Provide the (X, Y) coordinate of the cell's center where the given text is located.  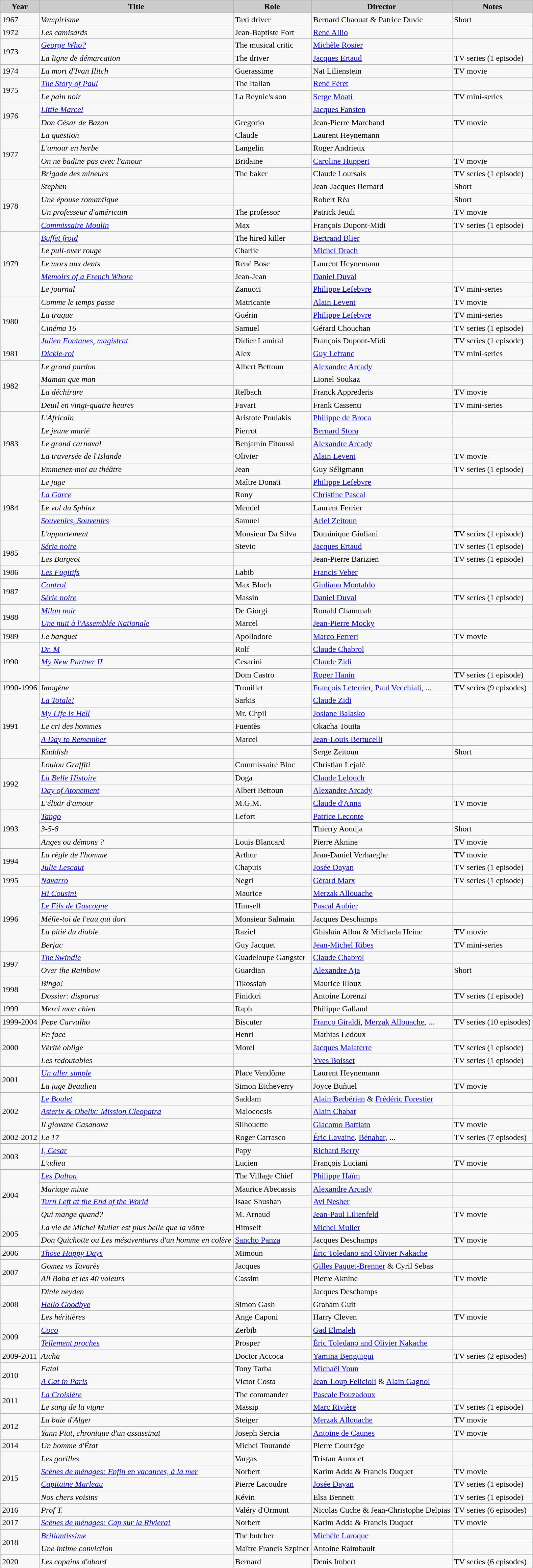
The Swindle (136, 957)
Antoine Raimbault (382, 1548)
1992 (20, 784)
Maurice Abecassis (272, 1189)
Brillantissime (136, 1536)
Franck Apprederis (382, 392)
Ariel Zeitoun (382, 521)
2007 (20, 1272)
Roger Hanin (382, 675)
Yves Boisset (382, 1060)
Claude Lelouch (382, 777)
Max (272, 225)
TV series (9 episodes) (492, 688)
Le cri des hommes (136, 726)
Loulou Graffiti (136, 765)
Mimoun (272, 1253)
2002-2012 (20, 1137)
Le mors aux dents (136, 264)
1995 (20, 880)
Doctor Accoca (272, 1356)
Commissaire Moulin (136, 225)
Emmenez-moi au théâtre (136, 469)
Caroline Huppert (382, 161)
Il giovane Casanova (136, 1124)
Director (382, 7)
George Who? (136, 45)
La mort d'Ivan Ilitch (136, 71)
En face (136, 1035)
Une épouse romantique (136, 200)
2002 (20, 1112)
Stephen (136, 187)
L'élixir d'amour (136, 803)
La Belle Histoire (136, 777)
Aristote Poulakis (272, 418)
Chapuis (272, 868)
François Luciani (382, 1163)
René Allio (382, 32)
Richard Berry (382, 1150)
Guérin (272, 315)
Trouillet (272, 688)
Valéry d'Ormont (272, 1510)
Mathias Ledoux (382, 1035)
Role (272, 7)
Jean-Baptiste Fort (272, 32)
Le grand carnaval (136, 444)
Fuentès (272, 726)
La pitié du diable (136, 932)
Arthur (272, 855)
La vie de Michel Muller est plus belle que la vôtre (136, 1227)
Pierrot (272, 431)
Prosper (272, 1343)
La Totale! (136, 700)
Thierry Aoudja (382, 829)
Anges ou démons ? (136, 842)
Jean-Jean (272, 276)
Monsieur Da Silva (272, 533)
Rolf (272, 649)
Le journal (136, 289)
2016 (20, 1510)
La Garce (136, 495)
Matricante (272, 302)
Comme le temps passe (136, 302)
Louis Blancard (272, 842)
2017 (20, 1523)
Le juge (136, 482)
Gomez vs Tavarès (136, 1266)
Over the Rainbow (136, 970)
Tango (136, 816)
Bernard Chaouat & Patrice Duvic (382, 20)
Gérard Chouchan (382, 328)
The Story of Paul (136, 84)
Serge Moati (382, 97)
1986 (20, 572)
Aïcha (136, 1356)
2004 (20, 1195)
My New Partner II (136, 662)
Jean-Louis Bertucelli (382, 739)
Simon Etcheverry (272, 1086)
Okacha Touita (382, 726)
Une intime conviction (136, 1548)
Franco Giraldi, Merzak Allouache, ... (382, 1022)
Jean-Daniel Verhaeghe (382, 855)
Bingo! (136, 983)
La juge Beaulieu (136, 1086)
Milan noir (136, 611)
1980 (20, 321)
Brigade des mineurs (136, 174)
Vérité oblige (136, 1047)
M. Arnaud (272, 1215)
L'Africain (136, 418)
Steiger (272, 1420)
Control (136, 585)
TV series (2 episodes) (492, 1356)
Un aller simple (136, 1073)
Massin (272, 598)
Hi Cousin! (136, 893)
Claude Loursais (382, 174)
Dickie-roi (136, 353)
Deuil en vingt-quatre heures (136, 405)
Michèle Rosier (382, 45)
Mr. Chpil (272, 713)
La ligne de démarcation (136, 58)
Massip (272, 1407)
Nicolas Cuche & Jean-Christophe Delpias (382, 1510)
De Giorgi (272, 611)
Charlie (272, 251)
Jean-Michel Ribes (382, 945)
Kévin (272, 1497)
Biscuter (272, 1022)
Une nuit à l'Assemblée Nationale (136, 623)
Christian Lejalé (382, 765)
Little Marcel (136, 109)
Maurice Illouz (382, 983)
Les copains d'abord (136, 1561)
Notes (492, 7)
Alain Berbérian & Frédéric Forestier (382, 1099)
Julie Lescaut (136, 868)
Giuliano Montaldo (382, 585)
Asterix & Obelix: Mission Cleopatra (136, 1112)
Maman que man (136, 379)
L'adieu (136, 1163)
Souvenirs, Souvenirs (136, 521)
Serge Zeitoun (382, 752)
Elsa Bennett (382, 1497)
1991 (20, 726)
Henri (272, 1035)
2009 (20, 1336)
Mariage mixte (136, 1189)
Tikossian (272, 983)
Denis Imbert (382, 1561)
Jacques (272, 1266)
Vargas (272, 1459)
Les Bargeot (136, 559)
Imogène (136, 688)
Roger Andrieux (382, 148)
1987 (20, 591)
Guy Séligmann (382, 469)
Bernard (272, 1561)
Buffet froid (136, 238)
Guy Jacquet (272, 945)
1976 (20, 116)
Relbach (272, 392)
Jean-Paul Lilienfeld (382, 1215)
Alexandre Aja (382, 970)
Le grand pardon (136, 366)
1982 (20, 386)
1988 (20, 617)
The baker (272, 174)
Josiane Balasko (382, 713)
Le sang de la vigne (136, 1407)
M.G.M. (272, 803)
2020 (20, 1561)
2012 (20, 1427)
Turn Left at the End of the World (136, 1202)
Alain Chabat (382, 1112)
1994 (20, 861)
The professor (272, 212)
Robert Réa (382, 200)
Taxi driver (272, 20)
René Féret (382, 84)
1983 (20, 444)
Commissaire Bloc (272, 765)
Cassim (272, 1279)
Philippe Haïm (382, 1176)
Julien Fontanes, magistrat (136, 341)
TV series (7 episodes) (492, 1137)
1997 (20, 964)
Christine Pascal (382, 495)
Cesarini (272, 662)
Patrick Jeudi (382, 212)
La traque (136, 315)
Those Happy Days (136, 1253)
Papy (272, 1150)
Jean-Pierre Marchand (382, 122)
La Reynie's son (272, 97)
1974 (20, 71)
Maurice (272, 893)
3-5-8 (136, 829)
Lionel Soukaz (382, 379)
Tellement proches (136, 1343)
Dossier: disparus (136, 996)
Simon Gash (272, 1304)
1972 (20, 32)
The Village Chief (272, 1176)
Silhouette (272, 1124)
2018 (20, 1542)
Le pull-over rouge (136, 251)
Zanucci (272, 289)
Gilles Paquet-Brenner & Cyril Sebas (382, 1266)
Ronald Chammah (382, 611)
Vampirisme (136, 20)
Guardian (272, 970)
1967 (20, 20)
Ghislain Allon & Michaela Heine (382, 932)
Hello Goodbye (136, 1304)
Le Boulet (136, 1099)
1979 (20, 264)
Claude (272, 135)
Pepe Carvalho (136, 1022)
Scènes de ménages: Cap sur la Riviera! (136, 1523)
A Day to Remember (136, 739)
Le 17 (136, 1137)
Rony (272, 495)
Year (20, 7)
Kaddish (136, 752)
The driver (272, 58)
Les camisards (136, 32)
Cinéma 16 (136, 328)
Philippe de Broca (382, 418)
Laurent Ferrier (382, 508)
Les Fugitifs (136, 572)
The Italian (272, 84)
Philippe Galland (382, 1009)
Sancho Panza (272, 1240)
Langelin (272, 148)
Avi Nesher (382, 1202)
Joyce Buñuel (382, 1086)
My Life Is Hell (136, 713)
Berjac (136, 945)
Tristan Aurouet (382, 1459)
Capitaine Marleau (136, 1484)
Negri (272, 880)
Gad Elmaleh (382, 1330)
Coco (136, 1330)
Ali Baba et les 40 voleurs (136, 1279)
On ne badine pas avec l'amour (136, 161)
Ange Caponi (272, 1317)
Prof T. (136, 1510)
Antoine de Caunes (382, 1433)
2010 (20, 1375)
Scènes de ménages: Enfin en vacances, à la mer (136, 1471)
L'amour en herbe (136, 148)
Le jeune marié (136, 431)
Alex (272, 353)
Sarkis (272, 700)
Michaël Youn (382, 1368)
2015 (20, 1478)
1984 (20, 508)
Title (136, 7)
Benjamin Fitoussi (272, 444)
La traversée de l'Islande (136, 456)
La règle de l'homme (136, 855)
Raziel (272, 932)
Lucien (272, 1163)
2003 (20, 1157)
Marco Ferreri (382, 636)
I, Cesar (136, 1150)
Navarro (136, 880)
2009-2011 (20, 1356)
Tony Tarba (272, 1368)
Mendel (272, 508)
Nos chers voisins (136, 1497)
1981 (20, 353)
Don César de Bazan (136, 122)
Michel Tourande (272, 1446)
Le banquet (136, 636)
Les Dalton (136, 1176)
Bridaine (272, 161)
Un professeur d'américain (136, 212)
The butcher (272, 1536)
Victor Costa (272, 1381)
The musical critic (272, 45)
2001 (20, 1080)
Francis Veber (382, 572)
Don Quichotte ou Les mésaventures d'un homme en colère (136, 1240)
1977 (20, 154)
1990-1996 (20, 688)
Olivier (272, 456)
Marc Rivière (382, 1407)
Qui mange quand? (136, 1215)
Morel (272, 1047)
1978 (20, 206)
Dr. M (136, 649)
Favart (272, 405)
L'appartement (136, 533)
Harry Cleven (382, 1317)
1999-2004 (20, 1022)
Guerassime (272, 71)
2005 (20, 1234)
Zerbib (272, 1330)
Max Bloch (272, 585)
Pascal Aubier (382, 906)
Apollodore (272, 636)
Doga (272, 777)
Maître Donati (272, 482)
Raph (272, 1009)
Lefort (272, 816)
Le pain noir (136, 97)
2000 (20, 1047)
1990 (20, 662)
Le Fils de Gascogne (136, 906)
TV series (10 episodes) (492, 1022)
Michel Muller (382, 1227)
Bernard Stora (382, 431)
Jean-Jacques Bernard (382, 187)
Bertrand Blier (382, 238)
Jacques Fansten (382, 109)
Les héritières (136, 1317)
Guy Lefranc (382, 353)
La déchirure (136, 392)
Michèle Laroque (382, 1536)
Finidori (272, 996)
Merci mon chien (136, 1009)
Jean-Loup Felicioli & Alain Gagnol (382, 1381)
François Leterrier, Paul Vecchiali, ... (382, 688)
1973 (20, 52)
Isaac Shushan (272, 1202)
Jacques Malaterre (382, 1047)
2006 (20, 1253)
Pascale Pouzadoux (382, 1394)
1985 (20, 553)
Un homme d'État (136, 1446)
Giacomo Battiato (382, 1124)
La baie d'Alger (136, 1420)
Patrice Leconte (382, 816)
Frank Cassenti (382, 405)
Pierre Lacoudre (272, 1484)
Roger Carrasco (272, 1137)
1993 (20, 829)
1996 (20, 919)
The hired killer (272, 238)
Dominique Giuliani (382, 533)
2014 (20, 1446)
Yann Piat, chronique d'un assassinat (136, 1433)
Yamina Benguigui (382, 1356)
Claude d'Anna (382, 803)
Memoirs of a French Whore (136, 276)
La question (136, 135)
Monsieur Salmain (272, 919)
Jean (272, 469)
Saddam (272, 1099)
Maître Francis Szpiner (272, 1548)
Fatal (136, 1368)
Antoine Lorenzi (382, 996)
Michel Drach (382, 251)
Malococsis (272, 1112)
Graham Guit (382, 1304)
Les redoutables (136, 1060)
A Cat in Paris (136, 1381)
René Bosc (272, 264)
Guadeloupe Gangster (272, 957)
Les gorilles (136, 1459)
Pierre Courrège (382, 1446)
Nat Lilienstein (382, 71)
2008 (20, 1304)
Place Vendôme (272, 1073)
1989 (20, 636)
Day of Atonement (136, 791)
1999 (20, 1009)
Jean-Pierre Barizien (382, 559)
1975 (20, 90)
Dinle neyden (136, 1292)
Jean-Pierre Mocky (382, 623)
Stevio (272, 546)
1998 (20, 990)
2011 (20, 1401)
Éric Lavaine, Bénabar, ... (382, 1137)
Méfie-toi de l'eau qui dort (136, 919)
Dom Castro (272, 675)
The commander (272, 1394)
La Croisière (136, 1394)
Gregorio (272, 122)
Joseph Sercia (272, 1433)
Le vol du Sphinx (136, 508)
Gérard Marx (382, 880)
Labib (272, 572)
Didier Lamiral (272, 341)
